Output the [X, Y] coordinate of the center of the cell containing the given text.  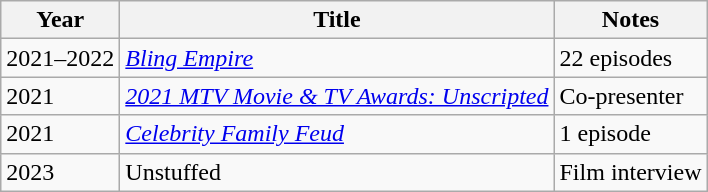
Bling Empire [337, 58]
1 episode [630, 134]
Notes [630, 20]
Co-presenter [630, 96]
2023 [60, 172]
2021 MTV Movie & TV Awards: Unscripted [337, 96]
Celebrity Family Feud [337, 134]
22 episodes [630, 58]
2021–2022 [60, 58]
Film interview [630, 172]
Year [60, 20]
Title [337, 20]
Unstuffed [337, 172]
